From the cell containing the given text, extract its center point as [X, Y] coordinate. 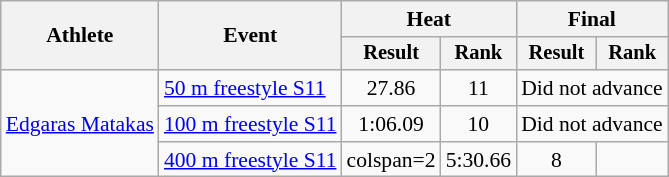
50 m freestyle S11 [250, 88]
Heat [430, 19]
1:06.09 [392, 124]
11 [478, 88]
10 [478, 124]
Final [592, 19]
Athlete [80, 36]
100 m freestyle S11 [250, 124]
Edgaras Matakas [80, 124]
Event [250, 36]
27.86 [392, 88]
